Output the [X, Y] coordinate of the center of the cell containing the given text.  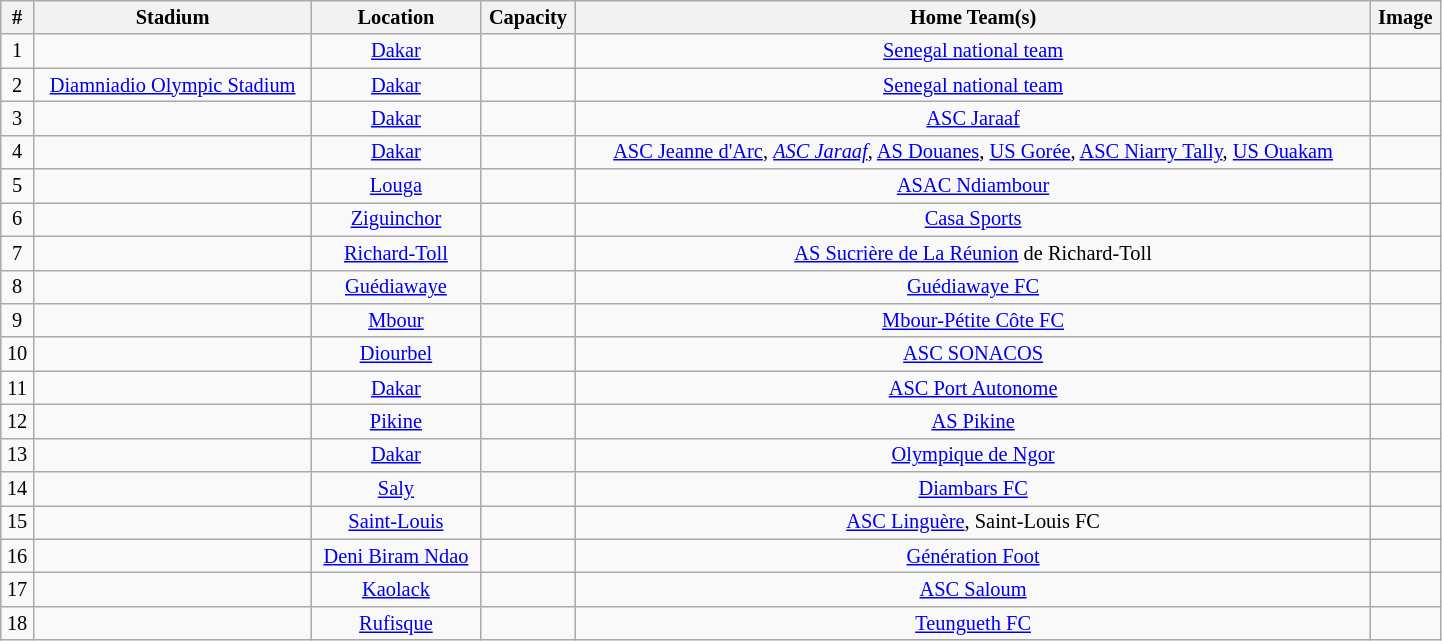
7 [18, 253]
Mbour [396, 320]
Pikine [396, 421]
14 [18, 489]
Teungueth FC [974, 623]
2 [18, 85]
Olympique de Ngor [974, 455]
ASAC Ndiambour [974, 186]
AS Pikine [974, 421]
ASC Port Autonome [974, 388]
6 [18, 219]
Guédiawaye FC [974, 287]
Rufisque [396, 623]
Diamniadio Olympic Stadium [172, 85]
Guédiawaye [396, 287]
Image [1405, 17]
17 [18, 589]
Diambars FC [974, 489]
# [18, 17]
13 [18, 455]
15 [18, 522]
ASC Linguère, Saint-Louis FC [974, 522]
Génération Foot [974, 556]
ASC Jaraaf [974, 118]
Kaolack [396, 589]
Richard-Toll [396, 253]
Diourbel [396, 354]
Louga [396, 186]
Casa Sports [974, 219]
Mbour-Pétite Côte FC [974, 320]
4 [18, 152]
ASC SONACOS [974, 354]
12 [18, 421]
3 [18, 118]
Saly [396, 489]
9 [18, 320]
Ziguinchor [396, 219]
16 [18, 556]
Stadium [172, 17]
Location [396, 17]
Deni Biram Ndao [396, 556]
5 [18, 186]
Saint-Louis [396, 522]
ASC Saloum [974, 589]
AS Sucrière de La Réunion de Richard-Toll [974, 253]
Home Team(s) [974, 17]
18 [18, 623]
8 [18, 287]
11 [18, 388]
10 [18, 354]
Capacity [528, 17]
1 [18, 51]
ASC Jeanne d'Arc, ASC Jaraaf, AS Douanes, US Gorée, ASC Niarry Tally, US Ouakam [974, 152]
